Detect which cell encompasses the target text, then output its [x, y] center coordinate. 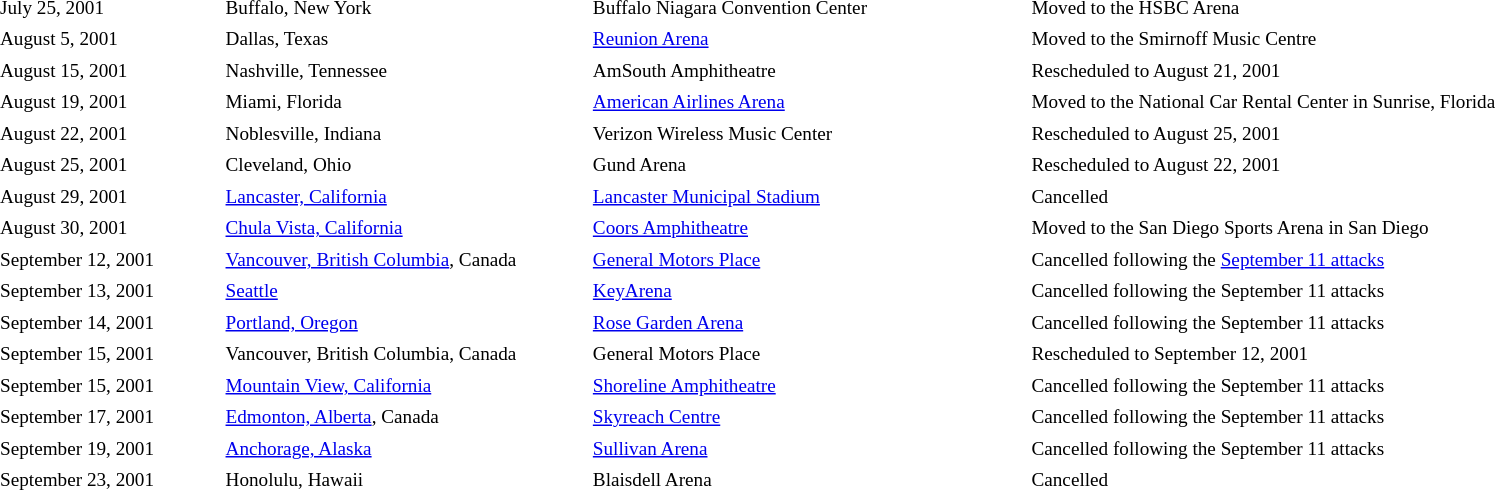
Rose Garden Arena [808, 323]
Shoreline Amphitheatre [808, 386]
Coors Amphitheatre [808, 228]
Mountain View, California [405, 386]
Anchorage, Alaska [405, 449]
Sullivan Arena [808, 449]
Gund Arena [808, 166]
KeyArena [808, 292]
Miami, Florida [405, 102]
Lancaster Municipal Stadium [808, 197]
Seattle [405, 292]
Reunion Arena [808, 40]
Nashville, Tennessee [405, 71]
Noblesville, Indiana [405, 134]
Cleveland, Ohio [405, 166]
Dallas, Texas [405, 40]
American Airlines Arena [808, 102]
AmSouth Amphitheatre [808, 71]
Edmonton, Alberta, Canada [405, 418]
Skyreach Centre [808, 418]
Portland, Oregon [405, 323]
Lancaster, California [405, 197]
Chula Vista, California [405, 228]
Verizon Wireless Music Center [808, 134]
